Pinpoint the cell where the given text exists, returning its [X, Y] midpoint coordinate. 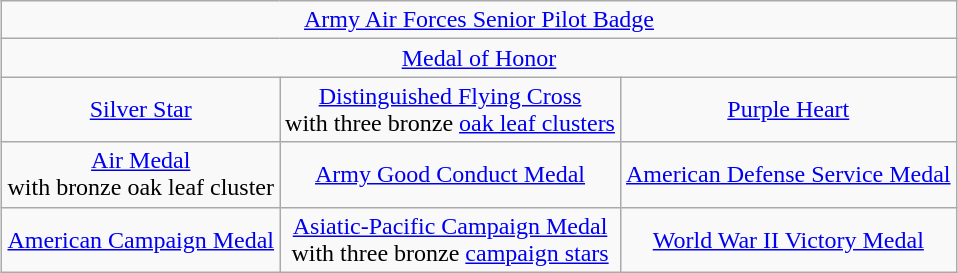
American Campaign Medal [141, 240]
Army Air Forces Senior Pilot Badge [479, 20]
Medal of Honor [479, 58]
Silver Star [141, 110]
Army Good Conduct Medal [450, 174]
Distinguished Flying Crosswith three bronze oak leaf clusters [450, 110]
Air Medalwith bronze oak leaf cluster [141, 174]
World War II Victory Medal [788, 240]
Asiatic-Pacific Campaign Medalwith three bronze campaign stars [450, 240]
Purple Heart [788, 110]
American Defense Service Medal [788, 174]
